Output the (X, Y) coordinate of the center of the cell containing the given text.  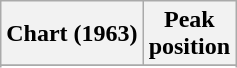
Peakposition (189, 34)
Chart (1963) (72, 34)
